Provide the [X, Y] coordinate of the cell's center where the given text is located.  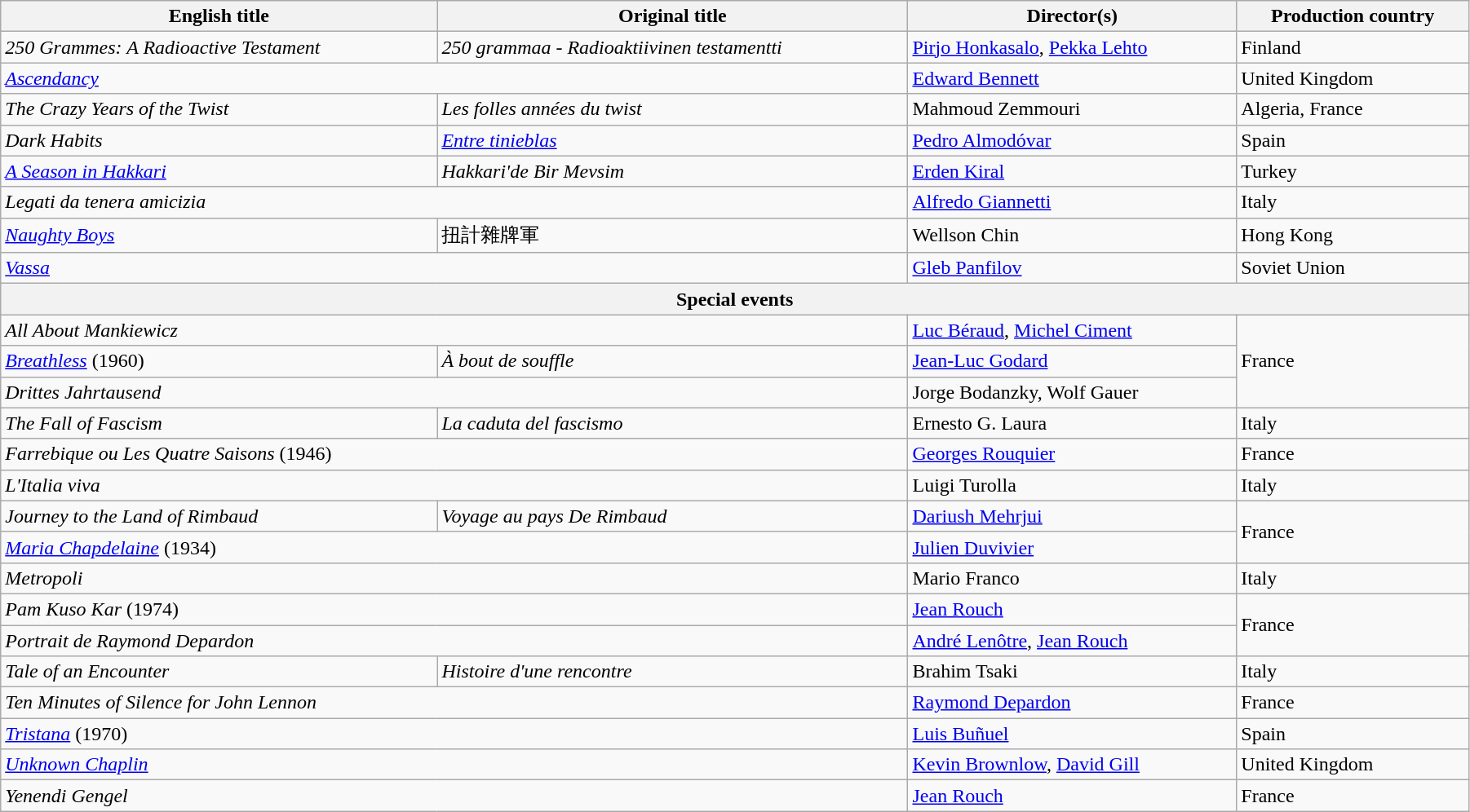
Naughty Boys [219, 235]
Luigi Turolla [1072, 485]
Finland [1353, 47]
Luc Béraud, Michel Ciment [1072, 330]
Vassa [454, 268]
Pam Kuso Kar (1974) [454, 609]
Dariush Mehrjui [1072, 516]
250 Grammes: A Radioactive Testament [219, 47]
Erden Kiral [1072, 171]
Yenendi Gengel [454, 796]
Metropoli [454, 578]
Edward Bennett [1072, 78]
Entre tinieblas [672, 140]
Histoire d'une rencontre [672, 672]
Mario Franco [1072, 578]
Drittes Jahrtausend [454, 392]
Hakkari'de Bir Mevsim [672, 171]
Jorge Bodanzky, Wolf Gauer [1072, 392]
Director(s) [1072, 16]
Breathless (1960) [219, 361]
Kevin Brownlow, David Gill [1072, 765]
Soviet Union [1353, 268]
Julien Duvivier [1072, 547]
The Crazy Years of the Twist [219, 109]
Ascendancy [454, 78]
扭計雜牌軍 [672, 235]
Jean-Luc Godard [1072, 361]
Production country [1353, 16]
Mahmoud Zemmouri [1072, 109]
La caduta del fascismo [672, 423]
Pirjo Honkasalo, Pekka Lehto [1072, 47]
Maria Chapdelaine (1934) [454, 547]
Pedro Almodóvar [1072, 140]
Legati da tenera amicizia [454, 202]
Hong Kong [1353, 235]
Ernesto G. Laura [1072, 423]
Dark Habits [219, 140]
Alfredo Giannetti [1072, 202]
Unknown Chaplin [454, 765]
Farrebique ou Les Quatre Saisons (1946) [454, 454]
Gleb Panfilov [1072, 268]
Journey to the Land of Rimbaud [219, 516]
Portrait de Raymond Depardon [454, 640]
Wellson Chin [1072, 235]
The Fall of Fascism [219, 423]
250 grammaa - Radioaktiivinen testamentti [672, 47]
André Lenôtre, Jean Rouch [1072, 640]
Brahim Tsaki [1072, 672]
Tristana (1970) [454, 734]
Turkey [1353, 171]
L'Italia viva [454, 485]
A Season in Hakkari [219, 171]
Georges Rouquier [1072, 454]
Les folles années du twist [672, 109]
English title [219, 16]
Tale of an Encounter [219, 672]
À bout de souffle [672, 361]
Luis Buñuel [1072, 734]
Ten Minutes of Silence for John Lennon [454, 703]
Original title [672, 16]
Raymond Depardon [1072, 703]
Algeria, France [1353, 109]
Special events [735, 299]
All About Mankiewicz [454, 330]
Voyage au pays De Rimbaud [672, 516]
